Output the (X, Y) coordinate of the center of the cell containing the given text.  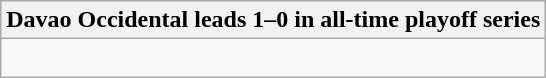
Davao Occidental leads 1–0 in all-time playoff series (274, 20)
